Extract the [x, y] coordinate from the center of the cell holding the provided text.  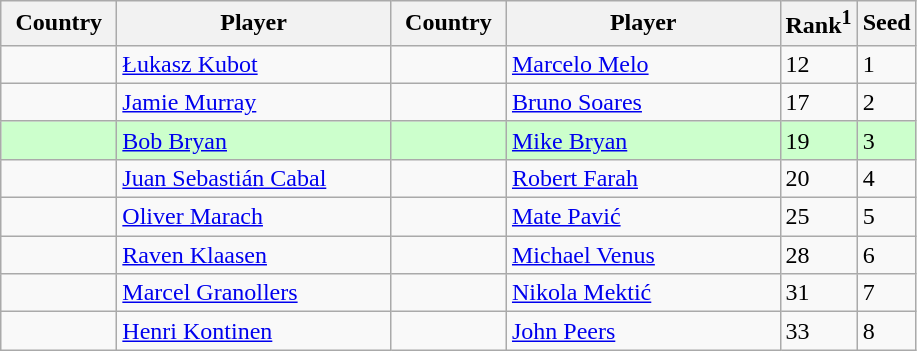
Raven Klaasen [254, 255]
33 [818, 331]
Michael Venus [643, 255]
28 [818, 255]
2 [886, 102]
Robert Farah [643, 178]
Nikola Mektić [643, 293]
17 [818, 102]
1 [886, 64]
7 [886, 293]
25 [818, 217]
6 [886, 255]
Marcel Granollers [254, 293]
Rank1 [818, 24]
John Peers [643, 331]
5 [886, 217]
Seed [886, 24]
Bob Bryan [254, 140]
Oliver Marach [254, 217]
20 [818, 178]
Jamie Murray [254, 102]
Henri Kontinen [254, 331]
Marcelo Melo [643, 64]
19 [818, 140]
8 [886, 331]
Bruno Soares [643, 102]
4 [886, 178]
Mike Bryan [643, 140]
Juan Sebastián Cabal [254, 178]
3 [886, 140]
12 [818, 64]
31 [818, 293]
Mate Pavić [643, 217]
Łukasz Kubot [254, 64]
